Return the (X, Y) coordinate for the center point of the cell that contains the specified text.  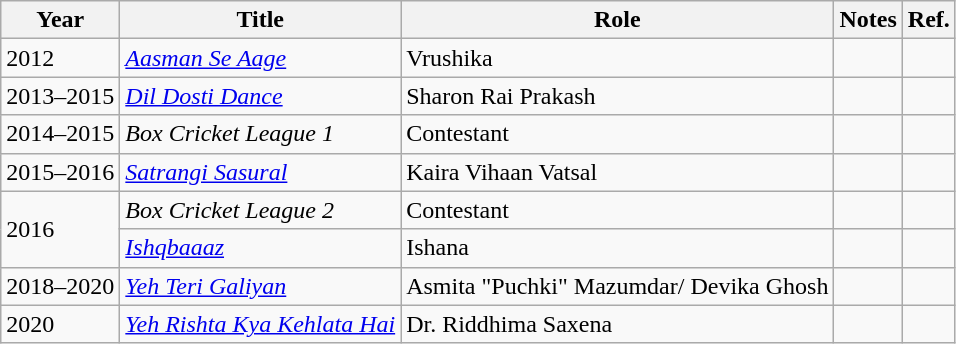
Dr. Riddhima Saxena (618, 324)
Kaira Vihaan Vatsal (618, 172)
2015–2016 (60, 172)
Yeh Rishta Kya Kehlata Hai (260, 324)
Asmita "Puchki" Mazumdar/ Devika Ghosh (618, 286)
Ref. (928, 20)
Aasman Se Aage (260, 58)
Year (60, 20)
Vrushika (618, 58)
2013–2015 (60, 96)
2020 (60, 324)
2014–2015 (60, 134)
Satrangi Sasural (260, 172)
Yeh Teri Galiyan (260, 286)
Box Cricket League 2 (260, 210)
2012 (60, 58)
Notes (868, 20)
Ishqbaaaz (260, 248)
2018–2020 (60, 286)
Dil Dosti Dance (260, 96)
Role (618, 20)
2016 (60, 229)
Sharon Rai Prakash (618, 96)
Box Cricket League 1 (260, 134)
Title (260, 20)
Ishana (618, 248)
